Capture the cell that displays the provided text and extract its (X, Y) central coordinate. 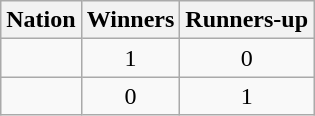
Runners-up (247, 20)
Nation (41, 20)
Winners (130, 20)
